Scan for the cell matching the given text and deliver its [x, y] coordinate at center. 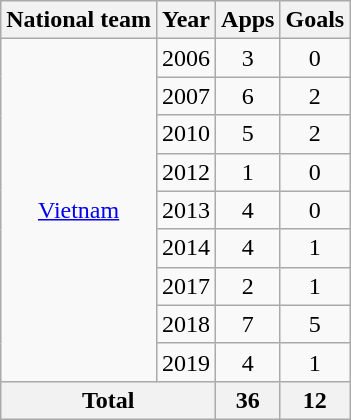
2012 [186, 172]
2006 [186, 58]
6 [248, 96]
2013 [186, 210]
Goals [315, 20]
12 [315, 400]
7 [248, 324]
2007 [186, 96]
Vietnam [79, 210]
Apps [248, 20]
National team [79, 20]
Year [186, 20]
Total [108, 400]
2014 [186, 248]
2017 [186, 286]
2018 [186, 324]
2010 [186, 134]
36 [248, 400]
3 [248, 58]
2019 [186, 362]
